Pinpoint the cell where the given text exists, returning its (x, y) midpoint coordinate. 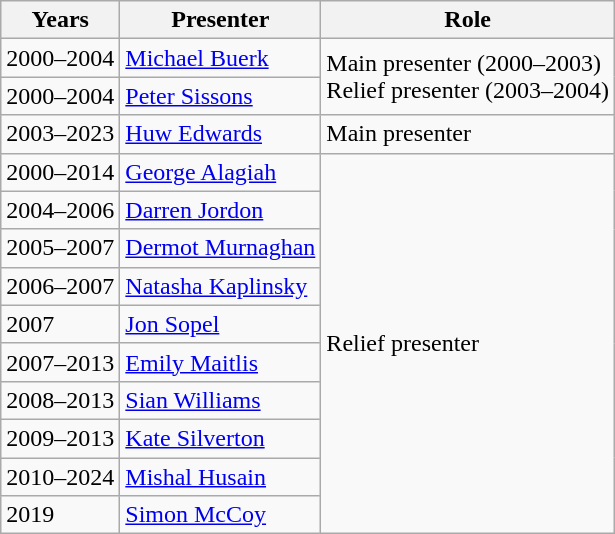
2004–2006 (60, 210)
2008–2013 (60, 400)
Mishal Husain (220, 477)
2009–2013 (60, 438)
Main presenter (468, 134)
Michael Buerk (220, 58)
Kate Silverton (220, 438)
Simon McCoy (220, 515)
2007 (60, 324)
George Alagiah (220, 172)
Years (60, 20)
Peter Sissons (220, 96)
2006–2007 (60, 286)
Dermot Murnaghan (220, 248)
Role (468, 20)
Darren Jordon (220, 210)
2019 (60, 515)
Relief presenter (468, 344)
Huw Edwards (220, 134)
Sian Williams (220, 400)
Natasha Kaplinsky (220, 286)
2003–2023 (60, 134)
2010–2024 (60, 477)
Emily Maitlis (220, 362)
2007–2013 (60, 362)
2005–2007 (60, 248)
2000–2014 (60, 172)
Presenter (220, 20)
Main presenter (2000–2003)Relief presenter (2003–2004) (468, 77)
Jon Sopel (220, 324)
